Identify which cell holds the provided text, then report its [x, y] central coordinate. 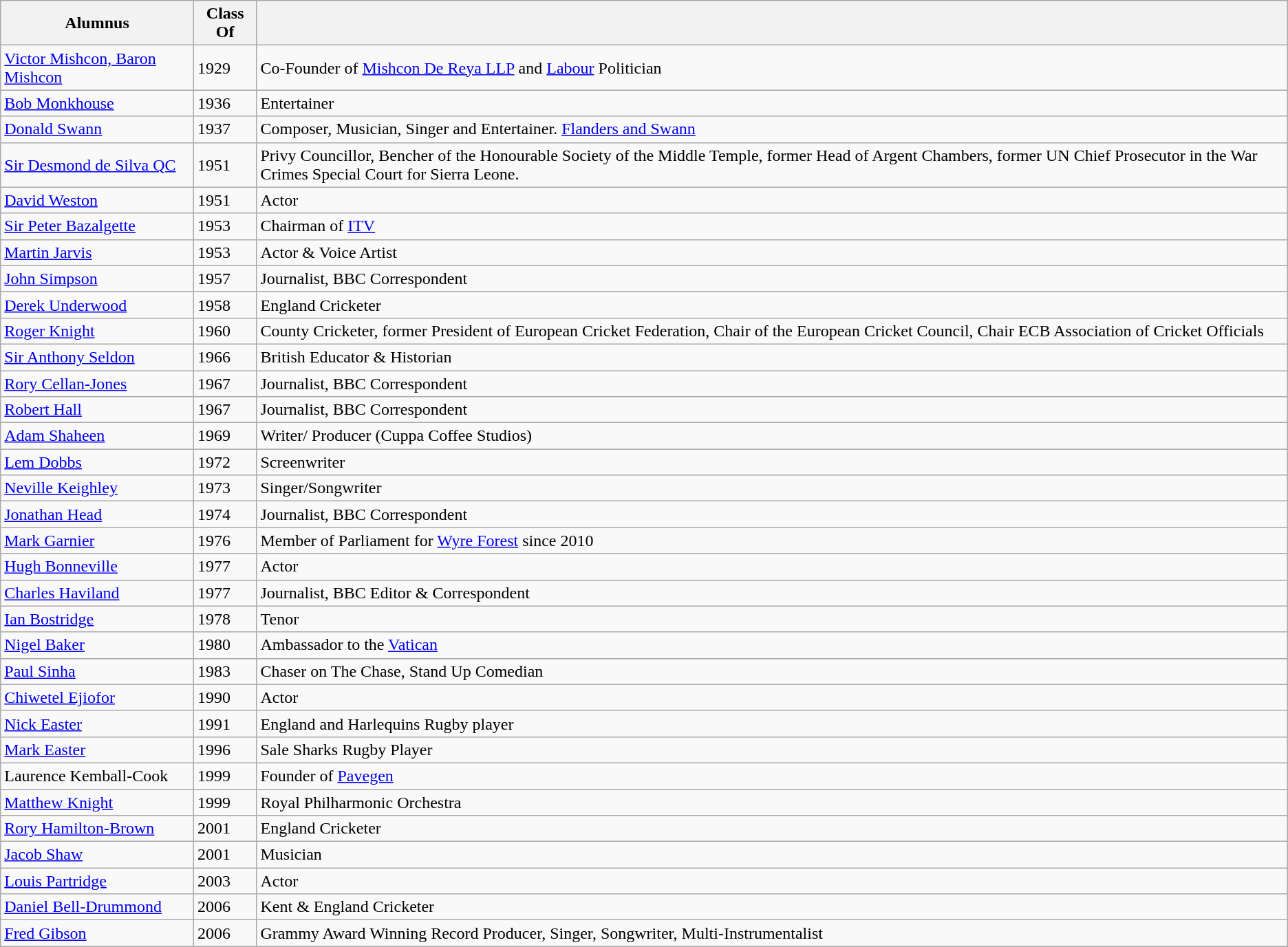
Chiwetel Ejiofor [98, 697]
1972 [225, 462]
Grammy Award Winning Record Producer, Singer, Songwriter, Multi-Instrumentalist [772, 933]
Singer/Songwriter [772, 488]
Royal Philharmonic Orchestra [772, 803]
2003 [225, 881]
1966 [225, 357]
Matthew Knight [98, 803]
Sale Sharks Rugby Player [772, 750]
Class Of [225, 23]
British Educator & Historian [772, 357]
Charles Haviland [98, 593]
Bob Monkhouse [98, 103]
1960 [225, 331]
Donald Swann [98, 129]
David Weston [98, 200]
England and Harlequins Rugby player [772, 723]
Alumnus [98, 23]
Sir Anthony Seldon [98, 357]
Mark Easter [98, 750]
Rory Cellan-Jones [98, 383]
Louis Partridge [98, 881]
Actor & Voice Artist [772, 252]
Ian Bostridge [98, 619]
Adam Shaheen [98, 436]
1976 [225, 541]
1936 [225, 103]
1937 [225, 129]
Hugh Bonneville [98, 567]
Screenwriter [772, 462]
Robert Hall [98, 410]
Musician [772, 855]
Rory Hamilton-Brown [98, 829]
Jacob Shaw [98, 855]
Jonathan Head [98, 514]
1969 [225, 436]
1978 [225, 619]
Founder of Pavegen [772, 776]
Daniel Bell-Drummond [98, 907]
Co-Founder of Mishcon De Reya LLP and Labour Politician [772, 67]
Mark Garnier [98, 541]
Tenor [772, 619]
1996 [225, 750]
1990 [225, 697]
Kent & England Cricketer [772, 907]
Paul Sinha [98, 671]
Roger Knight [98, 331]
1991 [225, 723]
Entertainer [772, 103]
Sir Desmond de Silva QC [98, 165]
Chaser on The Chase, Stand Up Comedian [772, 671]
Chairman of ITV [772, 226]
1983 [225, 671]
Martin Jarvis [98, 252]
Member of Parliament for Wyre Forest since 2010 [772, 541]
Fred Gibson [98, 933]
Nick Easter [98, 723]
Sir Peter Bazalgette [98, 226]
Ambassador to the Vatican [772, 645]
Derek Underwood [98, 305]
1958 [225, 305]
Journalist, BBC Editor & Correspondent [772, 593]
John Simpson [98, 279]
1929 [225, 67]
Nigel Baker [98, 645]
1957 [225, 279]
County Cricketer, former President of European Cricket Federation, Chair of the European Cricket Council, Chair ECB Association of Cricket Officials [772, 331]
Composer, Musician, Singer and Entertainer. Flanders and Swann [772, 129]
Writer/ Producer (Cuppa Coffee Studios) [772, 436]
1980 [225, 645]
1974 [225, 514]
1973 [225, 488]
Laurence Kemball-Cook [98, 776]
Victor Mishcon, Baron Mishcon [98, 67]
Neville Keighley [98, 488]
Lem Dobbs [98, 462]
